Detect which cell encompasses the target text, then output its [X, Y] center coordinate. 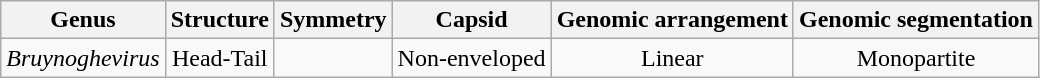
Symmetry [333, 20]
Linear [672, 58]
Genomic segmentation [916, 20]
Bruynoghevirus [83, 58]
Monopartite [916, 58]
Genus [83, 20]
Genomic arrangement [672, 20]
Non-enveloped [472, 58]
Structure [220, 20]
Head-Tail [220, 58]
Capsid [472, 20]
